Extract the (X, Y) coordinate from the center of the cell holding the provided text.  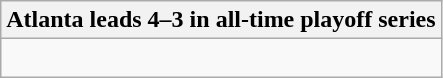
Atlanta leads 4–3 in all-time playoff series (221, 20)
